For the text-containing cell, return its midpoint in [X, Y] coordinate format. 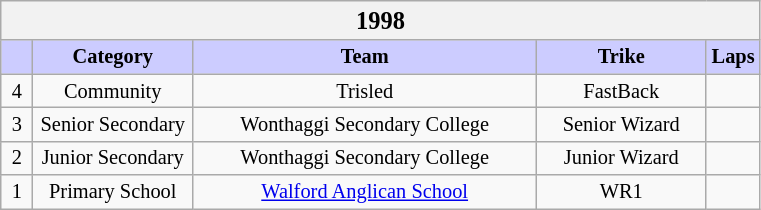
3 [17, 124]
Laps [734, 57]
Community [113, 91]
Trisled [365, 91]
Junior Secondary [113, 158]
4 [17, 91]
Junior Wizard [622, 158]
Senior Wizard [622, 124]
Walford Anglican School [365, 192]
FastBack [622, 91]
Trike [622, 57]
1998 [381, 20]
Senior Secondary [113, 124]
2 [17, 158]
1 [17, 192]
Primary School [113, 192]
Category [113, 57]
WR1 [622, 192]
Team [365, 57]
